Identify which cell holds the provided text, then report its [X, Y] central coordinate. 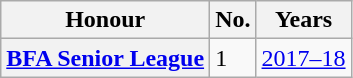
Honour [106, 20]
2017–18 [304, 58]
BFA Senior League [106, 58]
Years [304, 20]
1 [233, 58]
No. [233, 20]
